Return [x, y] of the center of cell containing provided text 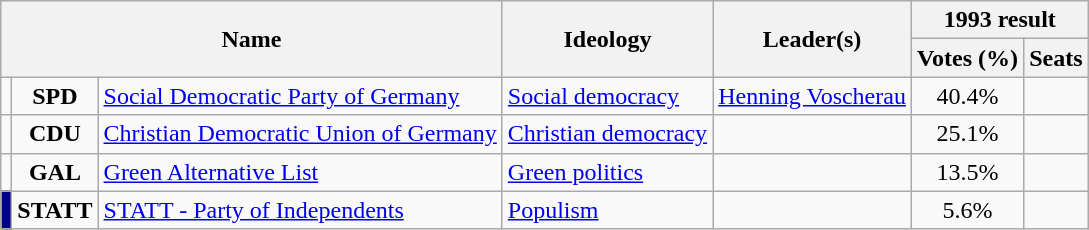
Social Democratic Party of Germany [300, 96]
Name [252, 39]
GAL [55, 172]
Votes (%) [967, 58]
25.1% [967, 134]
Christian democracy [607, 134]
1993 result [1000, 20]
CDU [55, 134]
Social democracy [607, 96]
Christian Democratic Union of Germany [300, 134]
STATT [55, 210]
Ideology [607, 39]
STATT - Party of Independents [300, 210]
5.6% [967, 210]
13.5% [967, 172]
Henning Voscherau [812, 96]
40.4% [967, 96]
Green Alternative List [300, 172]
Leader(s) [812, 39]
Populism [607, 210]
SPD [55, 96]
Green politics [607, 172]
Seats [1056, 58]
